Extract the [X, Y] coordinate from the center of the cell holding the provided text.  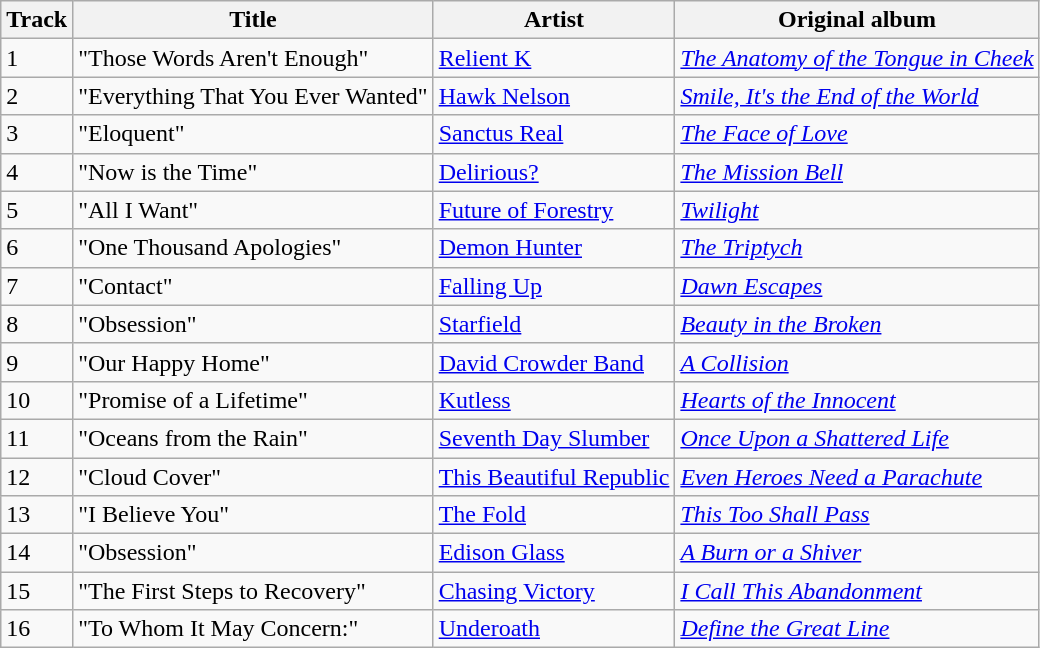
10 [37, 400]
"Oceans from the Rain" [253, 438]
"One Thousand Apologies" [253, 248]
I Call This Abandonment [857, 591]
Starfield [554, 324]
Relient K [554, 58]
Seventh Day Slumber [554, 438]
"Promise of a Lifetime" [253, 400]
The Fold [554, 515]
Track [37, 20]
A Collision [857, 362]
The Face of Love [857, 134]
6 [37, 248]
9 [37, 362]
The Anatomy of the Tongue in Cheek [857, 58]
"The First Steps to Recovery" [253, 591]
"I Believe You" [253, 515]
7 [37, 286]
Demon Hunter [554, 248]
4 [37, 172]
Once Upon a Shattered Life [857, 438]
"To Whom It May Concern:" [253, 629]
This Too Shall Pass [857, 515]
15 [37, 591]
Hawk Nelson [554, 96]
Falling Up [554, 286]
8 [37, 324]
Hearts of the Innocent [857, 400]
12 [37, 477]
Underoath [554, 629]
Kutless [554, 400]
This Beautiful Republic [554, 477]
The Triptych [857, 248]
A Burn or a Shiver [857, 553]
Chasing Victory [554, 591]
2 [37, 96]
Even Heroes Need a Parachute [857, 477]
3 [37, 134]
13 [37, 515]
Smile, It's the End of the World [857, 96]
14 [37, 553]
"Our Happy Home" [253, 362]
"Eloquent" [253, 134]
Beauty in the Broken [857, 324]
"Contact" [253, 286]
5 [37, 210]
Artist [554, 20]
Title [253, 20]
Twilight [857, 210]
"Everything That You Ever Wanted" [253, 96]
16 [37, 629]
"All I Want" [253, 210]
Sanctus Real [554, 134]
Future of Forestry [554, 210]
"Those Words Aren't Enough" [253, 58]
11 [37, 438]
Edison Glass [554, 553]
Delirious? [554, 172]
David Crowder Band [554, 362]
"Now is the Time" [253, 172]
The Mission Bell [857, 172]
Define the Great Line [857, 629]
Original album [857, 20]
Dawn Escapes [857, 286]
1 [37, 58]
"Cloud Cover" [253, 477]
